Return (x, y) of the center of cell containing provided text 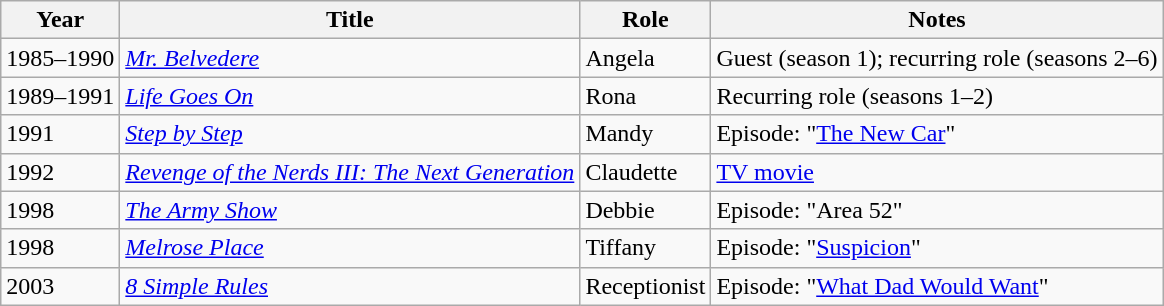
Receptionist (646, 286)
Episode: "Area 52" (937, 210)
Angela (646, 58)
Debbie (646, 210)
Melrose Place (350, 248)
Guest (season 1); recurring role (seasons 2–6) (937, 58)
Episode: "What Dad Would Want" (937, 286)
Episode: "The New Car" (937, 134)
Notes (937, 20)
Tiffany (646, 248)
Mandy (646, 134)
Life Goes On (350, 96)
Step by Step (350, 134)
1989–1991 (60, 96)
Revenge of the Nerds III: The Next Generation (350, 172)
Year (60, 20)
The Army Show (350, 210)
8 Simple Rules (350, 286)
Role (646, 20)
TV movie (937, 172)
Title (350, 20)
Claudette (646, 172)
1992 (60, 172)
Recurring role (seasons 1–2) (937, 96)
1985–1990 (60, 58)
Episode: "Suspicion" (937, 248)
1991 (60, 134)
Mr. Belvedere (350, 58)
Rona (646, 96)
2003 (60, 286)
